Scan for the cell matching the given text and deliver its (X, Y) coordinate at center. 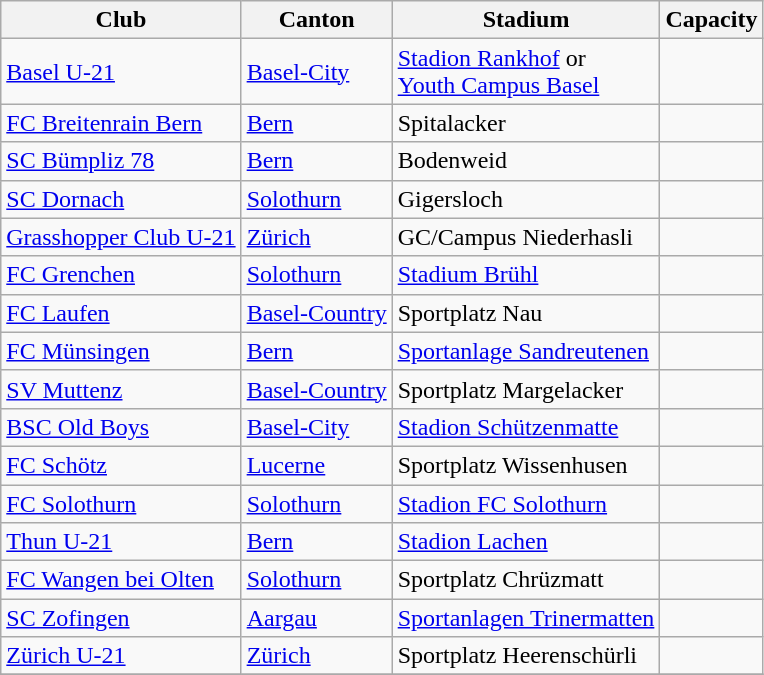
FC Grenchen (121, 275)
SC Dornach (121, 199)
SC Zofingen (121, 618)
FC Breitenrain Bern (121, 123)
Stadion FC Solothurn (526, 503)
Basel U-21 (121, 72)
SV Muttenz (121, 389)
Spitalacker (526, 123)
Capacity (712, 20)
SC Bümpliz 78 (121, 161)
Sportanlage Sandreutenen (526, 351)
Aargau (316, 618)
BSC Old Boys (121, 427)
Gigersloch (526, 199)
Stadion Schützenmatte (526, 427)
Thun U-21 (121, 542)
FC Wangen bei Olten (121, 580)
Sportplatz Heerenschürli (526, 656)
FC Solothurn (121, 503)
FC Laufen (121, 313)
Sportplatz Wissenhusen (526, 465)
Club (121, 20)
Zürich U-21 (121, 656)
Sportanlagen Trinermatten (526, 618)
FC Münsingen (121, 351)
Lucerne (316, 465)
Grasshopper Club U-21 (121, 237)
Stadium Brühl (526, 275)
Stadion Rankhof orYouth Campus Basel (526, 72)
Canton (316, 20)
Bodenweid (526, 161)
Stadion Lachen (526, 542)
GC/Campus Niederhasli (526, 237)
Sportplatz Nau (526, 313)
Sportplatz Margelacker (526, 389)
Stadium (526, 20)
FC Schötz (121, 465)
Sportplatz Chrüzmatt (526, 580)
